Return the (x, y) coordinate for the center point of the cell that contains the specified text.  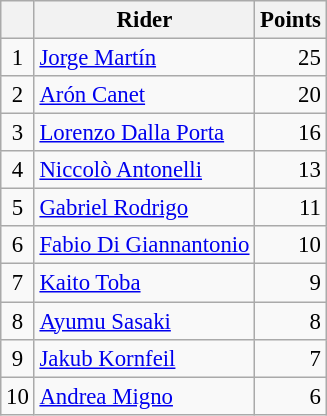
5 (18, 208)
Jakub Kornfeil (144, 358)
Fabio Di Giannantonio (144, 245)
3 (18, 133)
4 (18, 170)
Arón Canet (144, 95)
13 (290, 170)
Kaito Toba (144, 283)
Ayumu Sasaki (144, 321)
11 (290, 208)
20 (290, 95)
Andrea Migno (144, 396)
Rider (144, 20)
Lorenzo Dalla Porta (144, 133)
Niccolò Antonelli (144, 170)
Points (290, 20)
25 (290, 58)
2 (18, 95)
1 (18, 58)
Jorge Martín (144, 58)
16 (290, 133)
Gabriel Rodrigo (144, 208)
